Output the (x, y) coordinate of the center of the cell containing the given text.  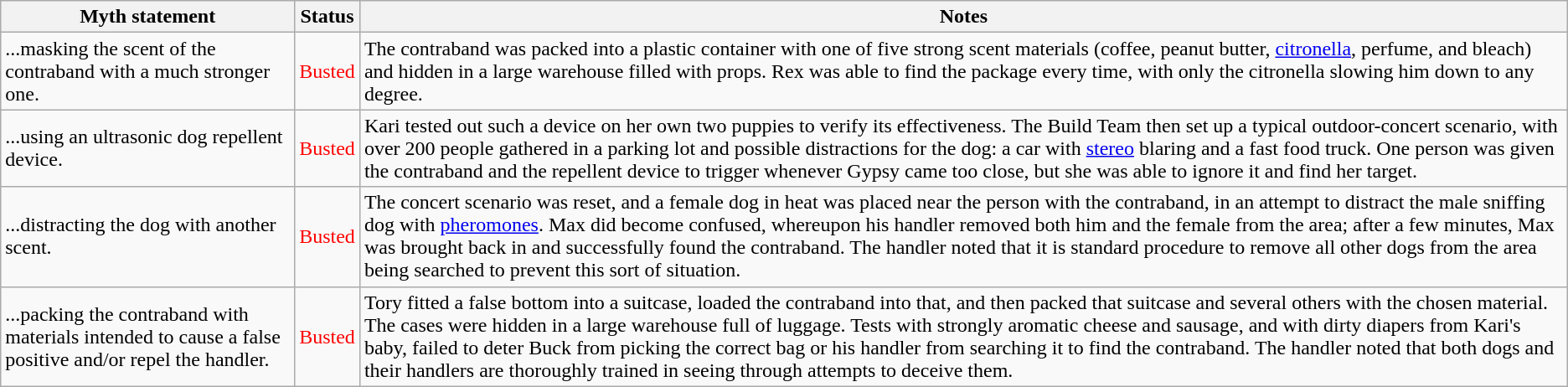
...using an ultrasonic dog repellent device. (147, 148)
Myth statement (147, 17)
...packing the contraband with materials intended to cause a false positive and/or repel the handler. (147, 337)
...distracting the dog with another scent. (147, 236)
...masking the scent of the contraband with a much stronger one. (147, 71)
Status (328, 17)
Notes (963, 17)
